Pinpoint the cell where the given text exists, returning its (x, y) midpoint coordinate. 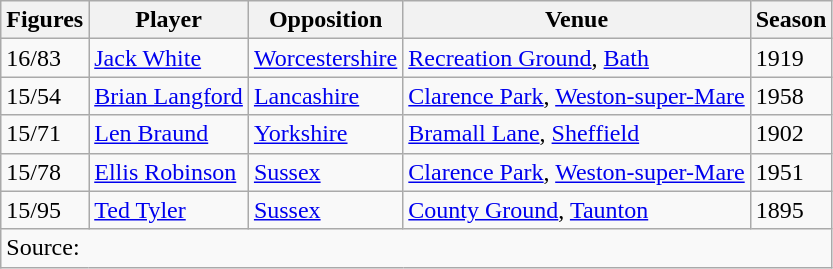
Brian Langford (169, 96)
1919 (791, 58)
Jack White (169, 58)
Yorkshire (325, 134)
16/83 (45, 58)
County Ground, Taunton (576, 210)
1951 (791, 172)
Len Braund (169, 134)
1895 (791, 210)
Source: (416, 248)
Bramall Lane, Sheffield (576, 134)
Season (791, 20)
Worcestershire (325, 58)
15/54 (45, 96)
15/78 (45, 172)
Ellis Robinson (169, 172)
Opposition (325, 20)
1958 (791, 96)
Player (169, 20)
Recreation Ground, Bath (576, 58)
Ted Tyler (169, 210)
Lancashire (325, 96)
Figures (45, 20)
Venue (576, 20)
15/95 (45, 210)
1902 (791, 134)
15/71 (45, 134)
